Capture the cell that displays the provided text and extract its (x, y) central coordinate. 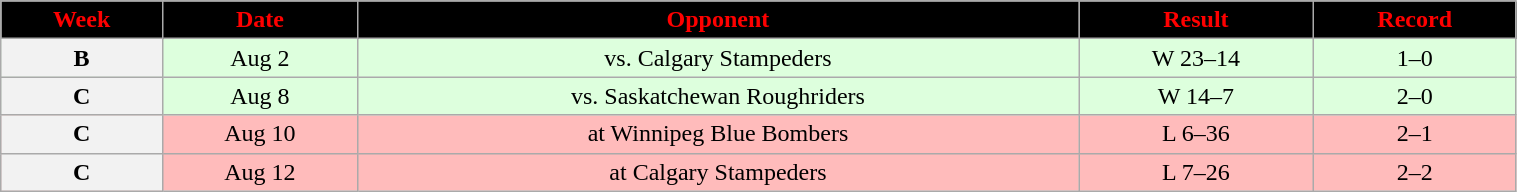
2–2 (1414, 172)
Aug 10 (260, 134)
B (82, 58)
1–0 (1414, 58)
vs. Saskatchewan Roughriders (718, 96)
at Winnipeg Blue Bombers (718, 134)
Date (260, 20)
2–1 (1414, 134)
W 23–14 (1196, 58)
Opponent (718, 20)
Record (1414, 20)
W 14–7 (1196, 96)
Week (82, 20)
Aug 12 (260, 172)
vs. Calgary Stampeders (718, 58)
Aug 2 (260, 58)
L 7–26 (1196, 172)
at Calgary Stampeders (718, 172)
2–0 (1414, 96)
Result (1196, 20)
Aug 8 (260, 96)
L 6–36 (1196, 134)
